Detect which cell encompasses the target text, then output its [x, y] center coordinate. 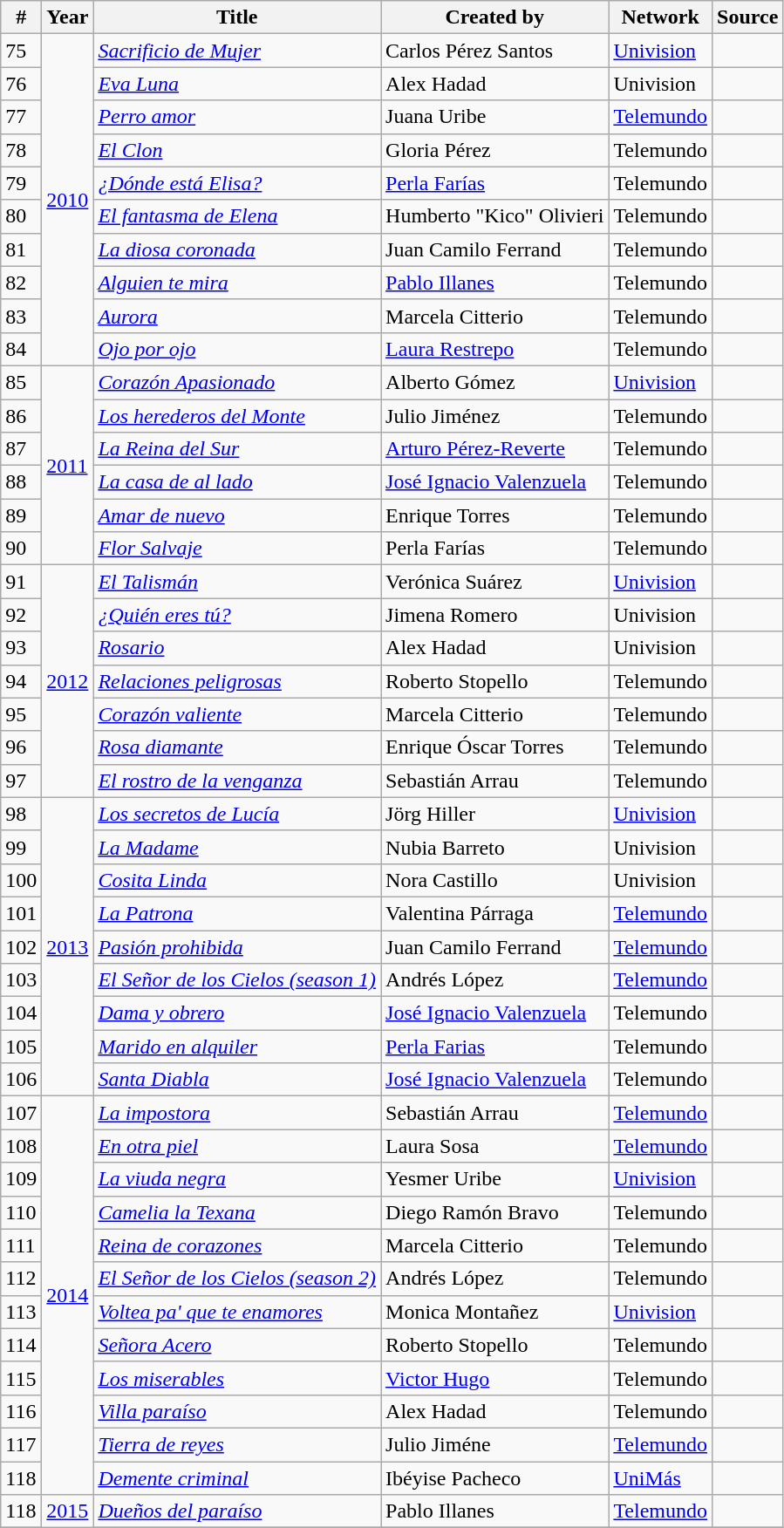
88 [21, 482]
Eva Luna [237, 84]
Arturo Pérez-Reverte [495, 449]
La Patrona [237, 913]
110 [21, 1212]
2013 [68, 947]
Gloria Pérez [495, 150]
El fantasma de Elena [237, 216]
El Talismán [237, 582]
112 [21, 1279]
La impostora [237, 1113]
2012 [68, 681]
108 [21, 1146]
Dueños del paraíso [237, 1511]
# [21, 17]
94 [21, 681]
2014 [68, 1296]
La viuda negra [237, 1179]
92 [21, 615]
109 [21, 1179]
Santa Diabla [237, 1080]
82 [21, 283]
Juana Uribe [495, 117]
Camelia la Texana [237, 1212]
Demente criminal [237, 1478]
Pasión prohibida [237, 946]
2011 [68, 465]
Villa paraíso [237, 1411]
En otra piel [237, 1146]
Laura Sosa [495, 1146]
Diego Ramón Bravo [495, 1212]
Carlos Pérez Santos [495, 51]
El Señor de los Cielos (season 2) [237, 1279]
101 [21, 913]
Los herederos del Monte [237, 416]
Alguien te mira [237, 283]
Señora Acero [237, 1345]
Sacrificio de Mujer [237, 51]
115 [21, 1378]
98 [21, 814]
Perro amor [237, 117]
Perla Farias [495, 1047]
2015 [68, 1511]
106 [21, 1080]
Rosario [237, 648]
Created by [495, 17]
97 [21, 781]
107 [21, 1113]
Jimena Romero [495, 615]
Nubia Barreto [495, 847]
La casa de al lado [237, 482]
Julio Jiméne [495, 1444]
Ibéyise Pacheco [495, 1478]
Voltea pa' que te enamores [237, 1312]
Los secretos de Lucía [237, 814]
Network [661, 17]
116 [21, 1411]
114 [21, 1345]
113 [21, 1312]
81 [21, 249]
77 [21, 117]
103 [21, 980]
UniMás [661, 1478]
El Señor de los Cielos (season 1) [237, 980]
Humberto "Kico" Olivieri [495, 216]
96 [21, 747]
Aurora [237, 316]
La Reina del Sur [237, 449]
Julio Jiménez [495, 416]
Marido en alquiler [237, 1047]
Enrique Óscar Torres [495, 747]
80 [21, 216]
Nora Castillo [495, 880]
90 [21, 549]
Valentina Párraga [495, 913]
Los miserables [237, 1378]
La diosa coronada [237, 249]
91 [21, 582]
87 [21, 449]
79 [21, 183]
105 [21, 1047]
La Madame [237, 847]
Alberto Gómez [495, 382]
95 [21, 714]
Cosita Linda [237, 880]
Relaciones peligrosas [237, 681]
Corazón valiente [237, 714]
102 [21, 946]
Ojo por ojo [237, 349]
89 [21, 515]
Tierra de reyes [237, 1444]
Yesmer Uribe [495, 1179]
Year [68, 17]
¿Dónde está Elisa? [237, 183]
75 [21, 51]
¿Quién eres tú? [237, 615]
Title [237, 17]
Laura Restrepo [495, 349]
100 [21, 880]
86 [21, 416]
83 [21, 316]
Victor Hugo [495, 1378]
Rosa diamante [237, 747]
Enrique Torres [495, 515]
117 [21, 1444]
2010 [68, 201]
El rostro de la venganza [237, 781]
Source [748, 17]
Dama y obrero [237, 1013]
Monica Montañez [495, 1312]
93 [21, 648]
104 [21, 1013]
85 [21, 382]
111 [21, 1245]
78 [21, 150]
76 [21, 84]
Jörg Hiller [495, 814]
Amar de nuevo [237, 515]
Corazón Apasionado [237, 382]
99 [21, 847]
Reina de corazones [237, 1245]
El Clon [237, 150]
Verónica Suárez [495, 582]
84 [21, 349]
Flor Salvaje [237, 549]
